Identify which cell holds the provided text, then report its [x, y] central coordinate. 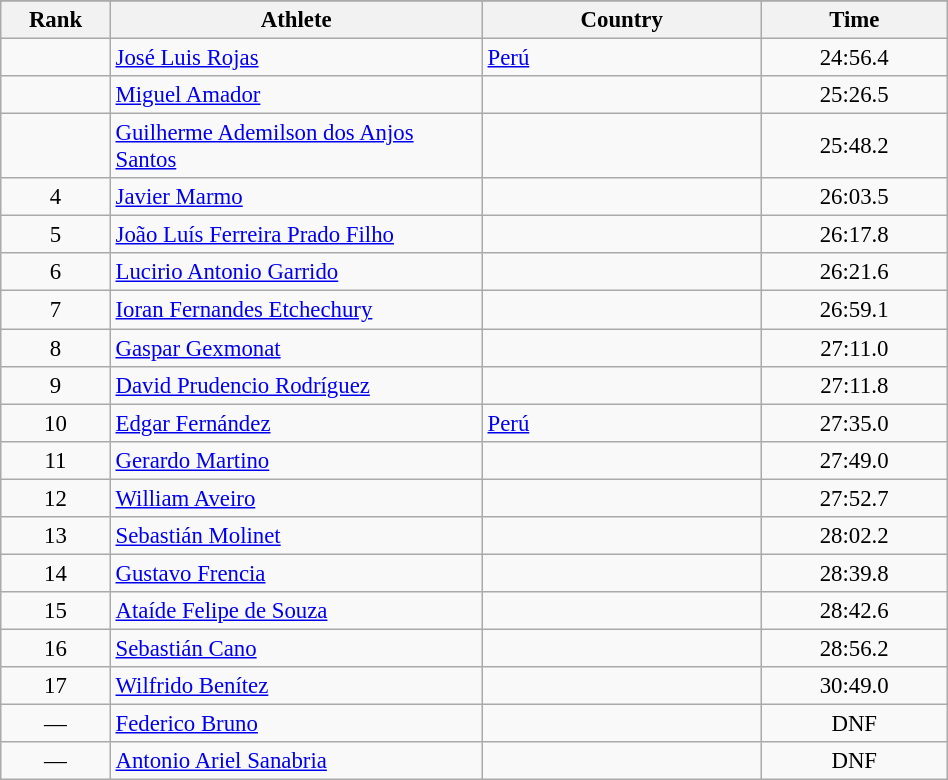
10 [56, 423]
27:35.0 [854, 423]
30:49.0 [854, 686]
27:52.7 [854, 498]
26:03.5 [854, 197]
27:11.8 [854, 385]
Gerardo Martino [296, 460]
16 [56, 648]
28:02.2 [854, 536]
Sebastián Cano [296, 648]
12 [56, 498]
William Aveiro [296, 498]
27:11.0 [854, 348]
Edgar Fernández [296, 423]
15 [56, 611]
26:17.8 [854, 235]
28:39.8 [854, 573]
Time [854, 20]
5 [56, 235]
Gustavo Frencia [296, 573]
27:49.0 [854, 460]
Country [622, 20]
24:56.4 [854, 58]
Federico Bruno [296, 724]
14 [56, 573]
4 [56, 197]
26:59.1 [854, 310]
26:21.6 [854, 273]
Sebastián Molinet [296, 536]
Athlete [296, 20]
9 [56, 385]
28:56.2 [854, 648]
Antonio Ariel Sanabria [296, 761]
8 [56, 348]
6 [56, 273]
17 [56, 686]
25:26.5 [854, 95]
Guilherme Ademilson dos Anjos Santos [296, 146]
25:48.2 [854, 146]
Lucirio Antonio Garrido [296, 273]
Ioran Fernandes Etchechury [296, 310]
7 [56, 310]
David Prudencio Rodríguez [296, 385]
13 [56, 536]
Javier Marmo [296, 197]
Rank [56, 20]
11 [56, 460]
João Luís Ferreira Prado Filho [296, 235]
Wilfrido Benítez [296, 686]
Gaspar Gexmonat [296, 348]
José Luis Rojas [296, 58]
28:42.6 [854, 611]
Ataíde Felipe de Souza [296, 611]
Miguel Amador [296, 95]
